Identify which cell holds the provided text, then report its (X, Y) central coordinate. 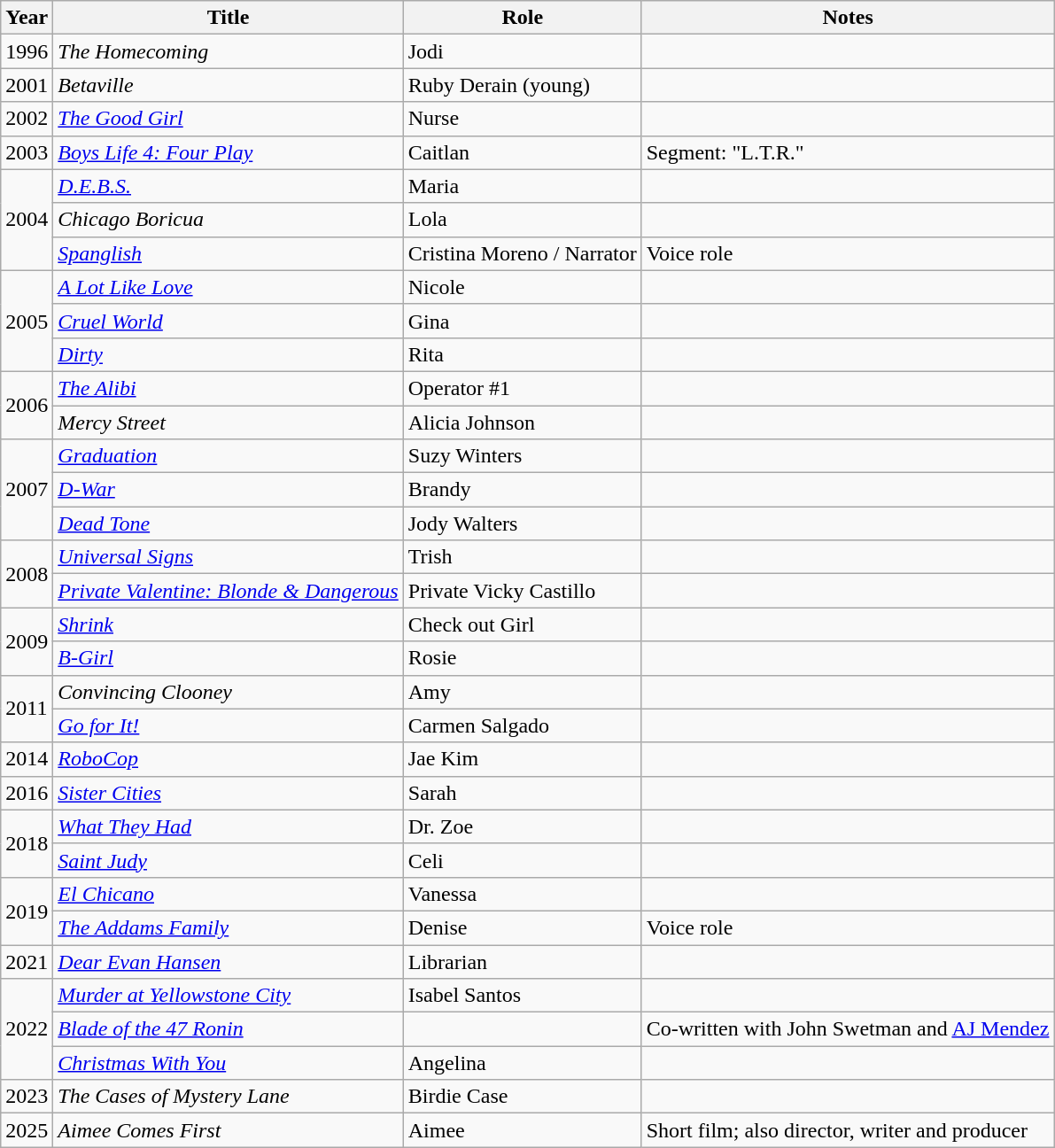
Alicia Johnson (523, 423)
Angelina (523, 1063)
Nicole (523, 287)
Birdie Case (523, 1097)
Trish (523, 557)
What They Had (229, 826)
Nurse (523, 119)
Co-written with John Swetman and AJ Mendez (848, 1029)
Mercy Street (229, 423)
Universal Signs (229, 557)
Notes (848, 18)
Betaville (229, 85)
Title (229, 18)
Saint Judy (229, 860)
2021 (27, 961)
Suzy Winters (523, 456)
The Alibi (229, 388)
D-War (229, 490)
B-Girl (229, 658)
Boys Life 4: Four Play (229, 152)
Role (523, 18)
The Addams Family (229, 927)
Convincing Clooney (229, 692)
Year (27, 18)
Aimee (523, 1130)
2006 (27, 405)
2011 (27, 709)
2009 (27, 641)
The Good Girl (229, 119)
Celi (523, 860)
Amy (523, 692)
1996 (27, 51)
Jae Kim (523, 759)
Murder at Yellowstone City (229, 996)
The Homecoming (229, 51)
Shrink (229, 624)
Segment: "L.T.R." (848, 152)
A Lot Like Love (229, 287)
El Chicano (229, 894)
Lola (523, 220)
Sarah (523, 793)
Go for It! (229, 725)
Rita (523, 354)
Caitlan (523, 152)
Gina (523, 321)
2001 (27, 85)
Carmen Salgado (523, 725)
Sister Cities (229, 793)
2014 (27, 759)
2004 (27, 220)
Christmas With You (229, 1063)
Blade of the 47 Ronin (229, 1029)
Private Valentine: Blonde & Dangerous (229, 591)
Spanglish (229, 253)
2016 (27, 793)
Dirty (229, 354)
Rosie (523, 658)
2008 (27, 574)
Dead Tone (229, 524)
RoboCop (229, 759)
Private Vicky Castillo (523, 591)
2005 (27, 321)
Short film; also director, writer and producer (848, 1130)
Dear Evan Hansen (229, 961)
Isabel Santos (523, 996)
Cruel World (229, 321)
D.E.B.S. (229, 186)
Jodi (523, 51)
Vanessa (523, 894)
2007 (27, 490)
2019 (27, 911)
Cristina Moreno / Narrator (523, 253)
2002 (27, 119)
Chicago Boricua (229, 220)
Operator #1 (523, 388)
2003 (27, 152)
Aimee Comes First (229, 1130)
Maria (523, 186)
Denise (523, 927)
2023 (27, 1097)
Dr. Zoe (523, 826)
The Cases of Mystery Lane (229, 1097)
2025 (27, 1130)
Ruby Derain (young) (523, 85)
2022 (27, 1029)
Jody Walters (523, 524)
Check out Girl (523, 624)
Brandy (523, 490)
Graduation (229, 456)
Librarian (523, 961)
2018 (27, 843)
